Output the [X, Y] coordinate of the center of the cell containing the given text.  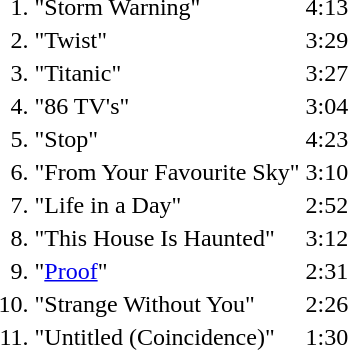
"Life in a Day" [167, 205]
"Strange Without You" [167, 304]
"Proof" [167, 271]
"Titanic" [167, 73]
"86 TV's" [167, 106]
"From Your Favourite Sky" [167, 172]
"Twist" [167, 40]
"This House Is Haunted" [167, 238]
"Stop" [167, 139]
